For the text-containing cell, return its midpoint in [X, Y] coordinate format. 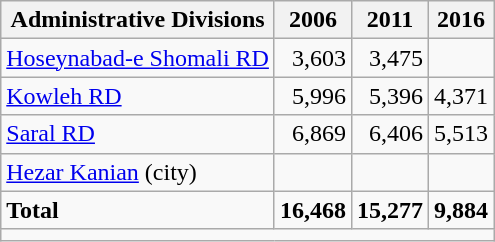
9,884 [462, 210]
2006 [312, 20]
4,371 [462, 96]
15,277 [390, 210]
5,513 [462, 134]
Administrative Divisions [138, 20]
6,406 [390, 134]
5,396 [390, 96]
16,468 [312, 210]
2011 [390, 20]
Kowleh RD [138, 96]
3,475 [390, 58]
6,869 [312, 134]
5,996 [312, 96]
Total [138, 210]
Hezar Kanian (city) [138, 172]
Hoseynabad-e Shomali RD [138, 58]
2016 [462, 20]
3,603 [312, 58]
Saral RD [138, 134]
